From the cell containing the given text, extract its center point as (X, Y) coordinate. 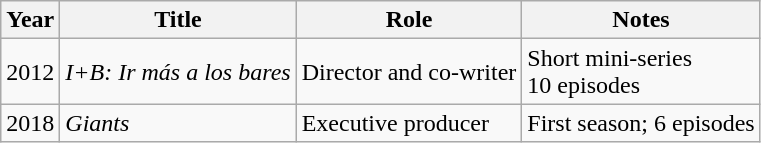
Giants (178, 123)
Notes (641, 20)
2018 (30, 123)
Role (409, 20)
Year (30, 20)
Director and co-writer (409, 72)
Title (178, 20)
Short mini-series10 episodes (641, 72)
Executive producer (409, 123)
2012 (30, 72)
First season; 6 episodes (641, 123)
I+B: Ir más a los bares (178, 72)
